Pinpoint the cell where the given text exists, returning its (x, y) midpoint coordinate. 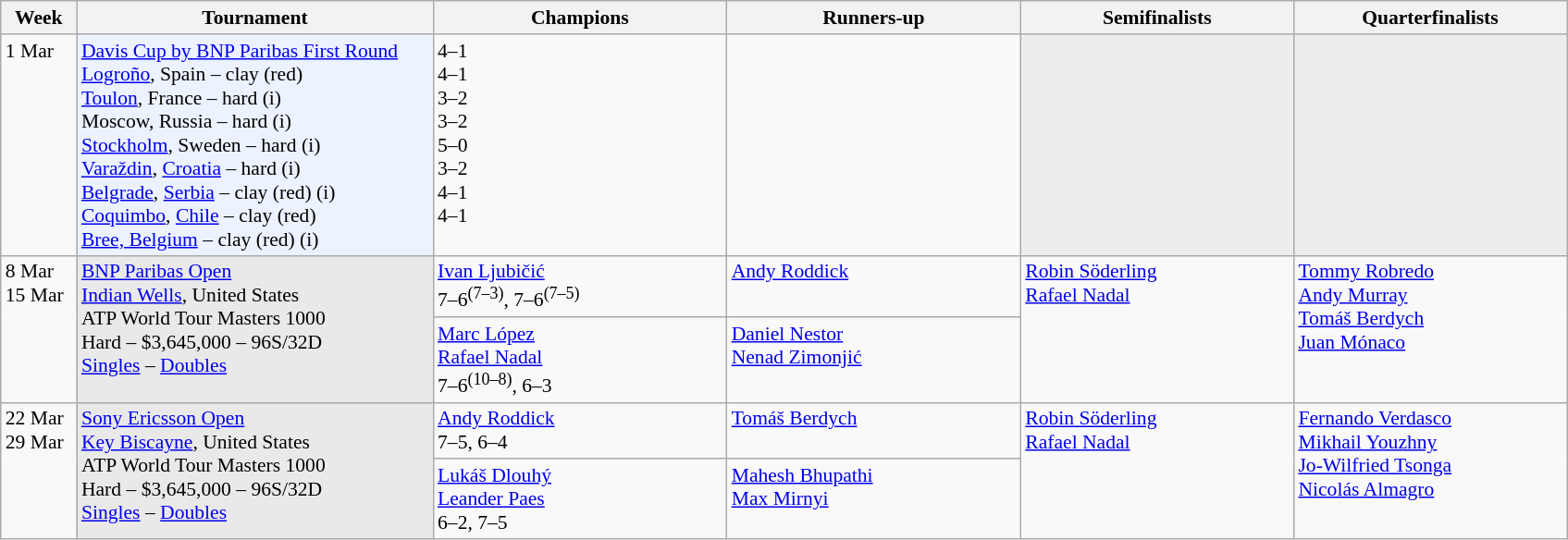
Daniel Nestor Nenad Zimonjić (874, 360)
Marc López Rafael Nadal7–6(10–8), 6–3 (580, 360)
4–1 4–1 3–2 3–2 5–0 3–2 4–1 4–1 (580, 145)
Champions (580, 18)
Andy Roddick (874, 287)
22 Mar 29 Mar (39, 472)
1 Mar (39, 145)
Sony Ericsson Open Key Biscayne, United StatesATP World Tour Masters 1000Hard – $3,645,000 – 96S/32DSingles – Doubles (255, 472)
Tommy Robredo Andy Murray Tomáš Berdych Juan Mónaco (1430, 329)
BNP Paribas Open Indian Wells, United StatesATP World Tour Masters 1000Hard – $3,645,000 – 96S/32DSingles – Doubles (255, 329)
Semifinalists (1156, 18)
Andy Roddick7–5, 6–4 (580, 431)
8 Mar 15 Mar (39, 329)
Tournament (255, 18)
Mahesh Bhupathi Max Mirnyi (874, 499)
Quarterfinalists (1430, 18)
Runners-up (874, 18)
Lukáš Dlouhý Leander Paes 6–2, 7–5 (580, 499)
Week (39, 18)
Ivan Ljubičić7–6(7–3), 7–6(7–5) (580, 287)
Tomáš Berdych (874, 431)
Fernando Verdasco Mikhail Youzhny Jo-Wilfried Tsonga Nicolás Almagro (1430, 472)
